Return (X, Y) of the center of cell containing provided text 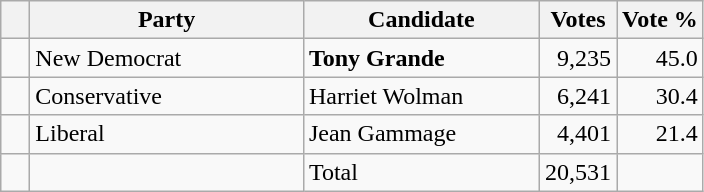
30.4 (660, 96)
New Democrat (167, 58)
Conservative (167, 96)
Jean Gammage (421, 134)
Candidate (421, 20)
Tony Grande (421, 58)
Vote % (660, 20)
Total (421, 172)
Harriet Wolman (421, 96)
Party (167, 20)
9,235 (578, 58)
45.0 (660, 58)
Liberal (167, 134)
6,241 (578, 96)
20,531 (578, 172)
Votes (578, 20)
21.4 (660, 134)
4,401 (578, 134)
